Output the [x, y] coordinate of the center of the cell containing the given text.  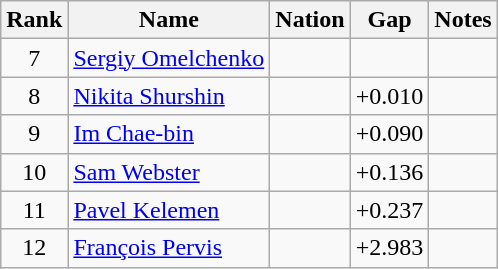
Name [169, 20]
Nation [310, 20]
Sam Webster [169, 172]
Sergiy Omelchenko [169, 58]
9 [34, 134]
Im Chae-bin [169, 134]
François Pervis [169, 248]
Pavel Kelemen [169, 210]
8 [34, 96]
+2.983 [390, 248]
+0.237 [390, 210]
11 [34, 210]
+0.010 [390, 96]
Rank [34, 20]
Nikita Shurshin [169, 96]
7 [34, 58]
12 [34, 248]
+0.136 [390, 172]
+0.090 [390, 134]
Gap [390, 20]
10 [34, 172]
Notes [463, 20]
